Locate the cell with the specified text and output its (X, Y) center coordinate. 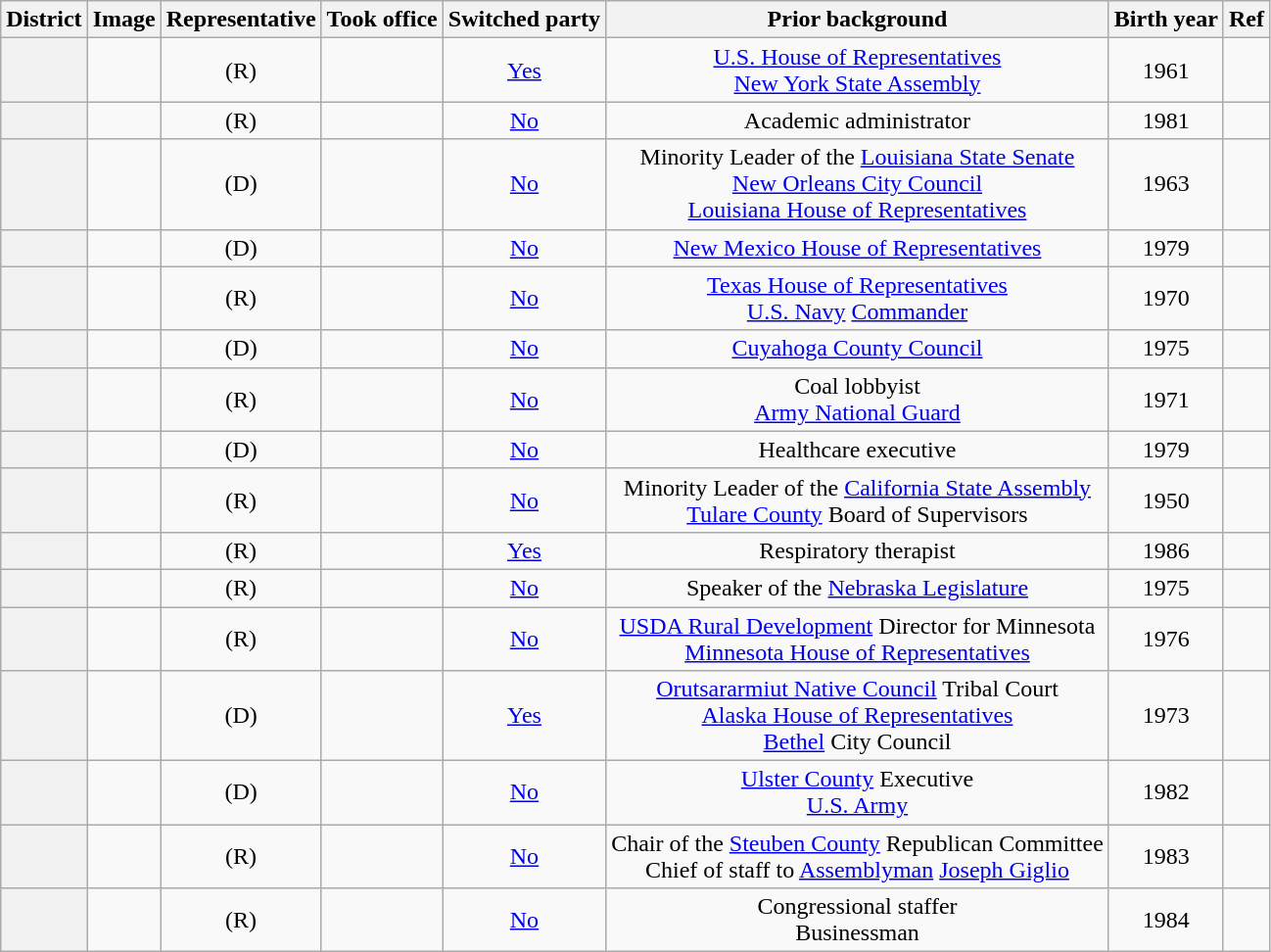
1961 (1165, 71)
Academic administrator (858, 120)
1982 (1165, 793)
1984 (1165, 921)
Minority Leader of the California State AssemblyTulare County Board of Supervisors (858, 500)
1976 (1165, 639)
Coal lobbyistArmy National Guard (858, 400)
U.S. House of RepresentativesNew York State Assembly (858, 71)
Switched party (524, 20)
New Mexico House of Representatives (858, 248)
Orutsararmiut Native Council Tribal CourtAlaska House of RepresentativesBethel City Council (858, 716)
Minority Leader of the Louisiana State SenateNew Orleans City CouncilLouisiana House of Representatives (858, 184)
Prior background (858, 20)
Ulster County ExecutiveU.S. Army (858, 793)
1981 (1165, 120)
Speaker of the Nebraska Legislature (858, 588)
1971 (1165, 400)
Image (123, 20)
Chair of the Steuben County Republican CommitteeChief of staff to Assemblyman Joseph Giglio (858, 856)
Representative (241, 20)
Cuyahoga County Council (858, 349)
Took office (382, 20)
USDA Rural Development Director for MinnesotaMinnesota House of Representatives (858, 639)
1963 (1165, 184)
Birth year (1165, 20)
Healthcare executive (858, 450)
Texas House of RepresentativesU.S. Navy Commander (858, 298)
Respiratory therapist (858, 550)
1950 (1165, 500)
1983 (1165, 856)
1973 (1165, 716)
Congressional stafferBusinessman (858, 921)
1986 (1165, 550)
Ref (1246, 20)
District (44, 20)
1970 (1165, 298)
